Identify which cell holds the provided text, then report its (x, y) central coordinate. 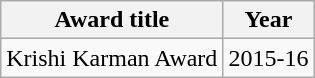
Award title (112, 20)
Year (268, 20)
Krishi Karman Award (112, 58)
2015-16 (268, 58)
